Output the (x, y) coordinate of the center of the cell containing the given text.  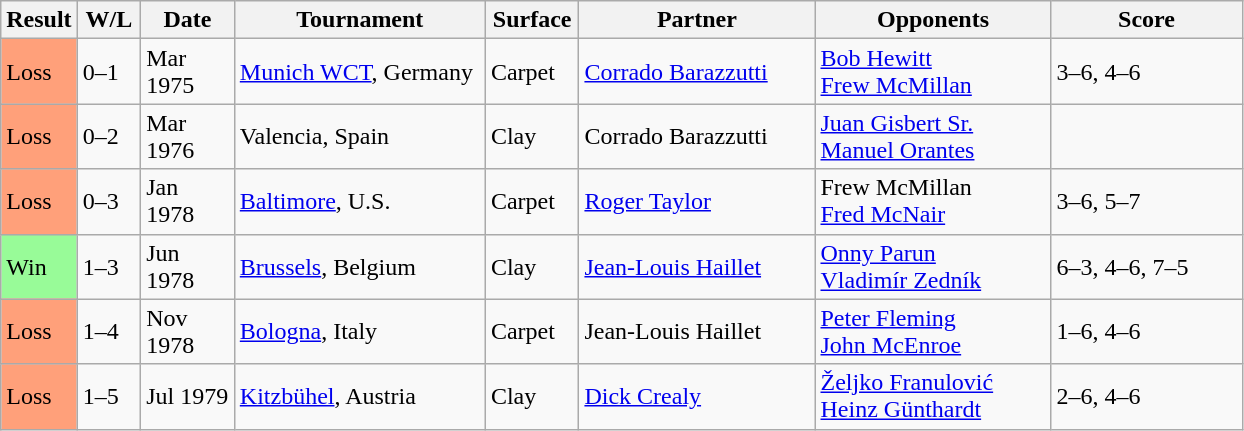
Tournament (360, 20)
Opponents (933, 20)
6–3, 4–6, 7–5 (1146, 266)
2–6, 4–6 (1146, 396)
Kitzbühel, Austria (360, 396)
Peter Fleming John McEnroe (933, 332)
1–5 (109, 396)
3–6, 5–7 (1146, 202)
Bob Hewitt Frew McMillan (933, 72)
Mar 1975 (188, 72)
Frew McMillan Fred McNair (933, 202)
Nov 1978 (188, 332)
Željko Franulović Heinz Günthardt (933, 396)
Result (39, 20)
Partner (697, 20)
Bologna, Italy (360, 332)
1–3 (109, 266)
1–6, 4–6 (1146, 332)
1–4 (109, 332)
0–3 (109, 202)
Jun 1978 (188, 266)
0–2 (109, 136)
3–6, 4–6 (1146, 72)
Baltimore, U.S. (360, 202)
0–1 (109, 72)
Score (1146, 20)
Roger Taylor (697, 202)
Win (39, 266)
W/L (109, 20)
Juan Gisbert Sr. Manuel Orantes (933, 136)
Munich WCT, Germany (360, 72)
Surface (532, 20)
Mar 1976 (188, 136)
Date (188, 20)
Jul 1979 (188, 396)
Dick Crealy (697, 396)
Onny Parun Vladimír Zedník (933, 266)
Jan 1978 (188, 202)
Brussels, Belgium (360, 266)
Valencia, Spain (360, 136)
